Determine the [X, Y] coordinate at the center of the cell enclosing the given text.  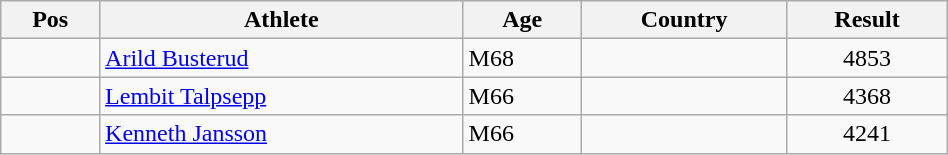
Age [522, 20]
Lembit Talpsepp [282, 96]
Result [867, 20]
M68 [522, 58]
Kenneth Jansson [282, 134]
Athlete [282, 20]
4368 [867, 96]
4853 [867, 58]
Pos [50, 20]
4241 [867, 134]
Country [684, 20]
Arild Busterud [282, 58]
